Output the (X, Y) coordinate of the center of the cell containing the given text.  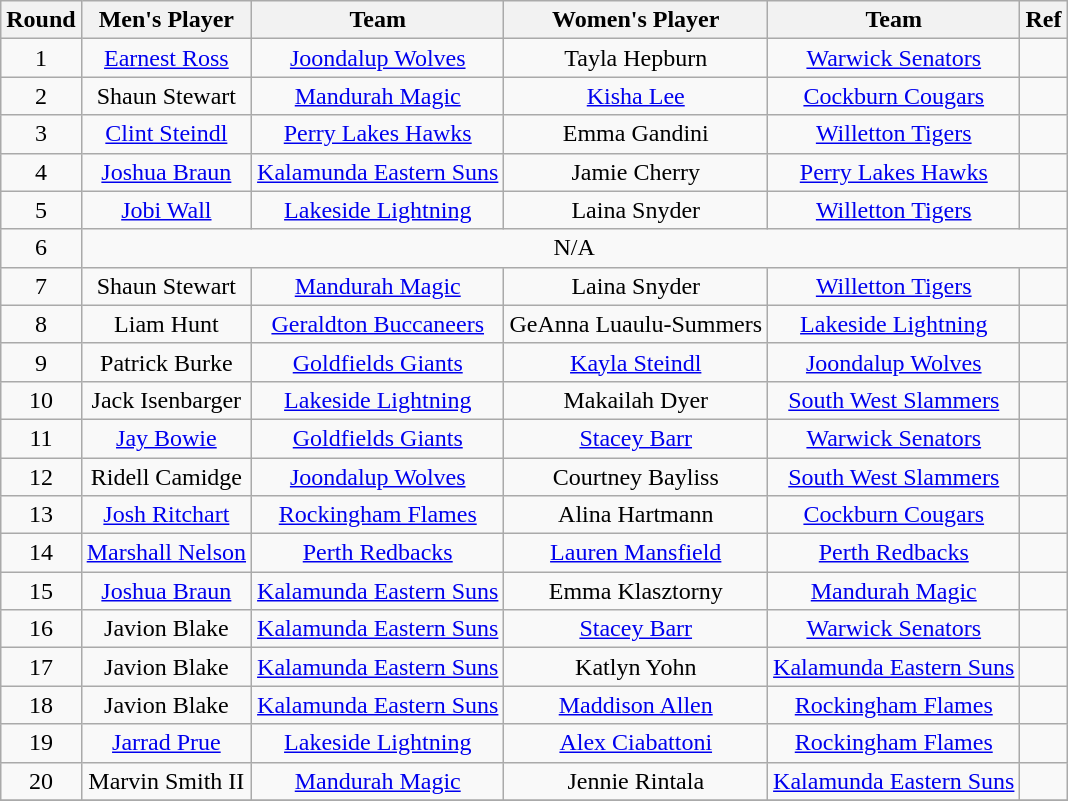
4 (41, 172)
15 (41, 591)
Women's Player (636, 20)
Jack Isenbarger (166, 400)
19 (41, 743)
Liam Hunt (166, 324)
Maddison Allen (636, 705)
7 (41, 286)
20 (41, 781)
14 (41, 553)
3 (41, 134)
Earnest Ross (166, 58)
6 (41, 248)
Round (41, 20)
9 (41, 362)
Kisha Lee (636, 96)
12 (41, 477)
Lauren Mansfield (636, 553)
Marvin Smith II (166, 781)
Emma Gandini (636, 134)
Jamie Cherry (636, 172)
Jay Bowie (166, 438)
Jobi Wall (166, 210)
Patrick Burke (166, 362)
Jarrad Prue (166, 743)
Geraldton Buccaneers (378, 324)
Marshall Nelson (166, 553)
Kayla Steindl (636, 362)
16 (41, 629)
Clint Steindl (166, 134)
10 (41, 400)
Jennie Rintala (636, 781)
Alina Hartmann (636, 515)
Katlyn Yohn (636, 667)
Men's Player (166, 20)
5 (41, 210)
11 (41, 438)
N/A (574, 248)
8 (41, 324)
Ref (1044, 20)
GeAnna Luaulu-Summers (636, 324)
Josh Ritchart (166, 515)
13 (41, 515)
Courtney Bayliss (636, 477)
Makailah Dyer (636, 400)
Emma Klasztorny (636, 591)
1 (41, 58)
Ridell Camidge (166, 477)
18 (41, 705)
2 (41, 96)
17 (41, 667)
Alex Ciabattoni (636, 743)
Tayla Hepburn (636, 58)
